Capture the cell that displays the provided text and extract its [x, y] central coordinate. 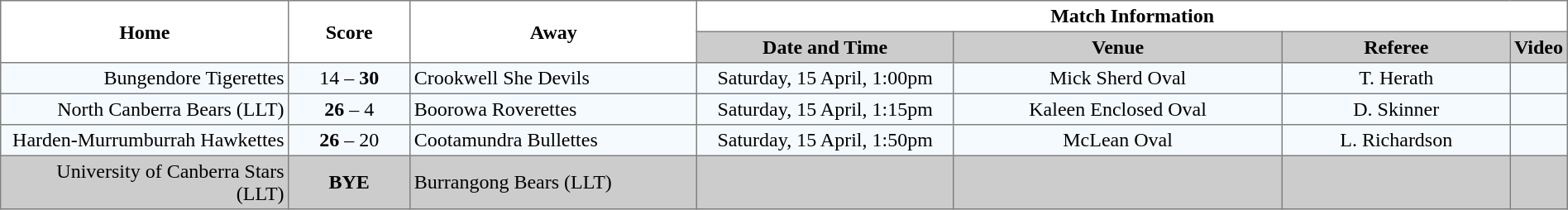
Match Information [1132, 17]
Venue [1118, 47]
Saturday, 15 April, 1:15pm [825, 109]
Burrangong Bears (LLT) [554, 182]
Home [145, 31]
Harden-Murrumburrah Hawkettes [145, 141]
Date and Time [825, 47]
Score [349, 31]
BYE [349, 182]
D. Skinner [1396, 109]
University of Canberra Stars (LLT) [145, 182]
14 – 30 [349, 79]
Mick Sherd Oval [1118, 79]
L. Richardson [1396, 141]
Bungendore Tigerettes [145, 79]
Crookwell She Devils [554, 79]
T. Herath [1396, 79]
Referee [1396, 47]
North Canberra Bears (LLT) [145, 109]
Saturday, 15 April, 1:50pm [825, 141]
Saturday, 15 April, 1:00pm [825, 79]
McLean Oval [1118, 141]
26 – 20 [349, 141]
Away [554, 31]
Cootamundra Bullettes [554, 141]
Kaleen Enclosed Oval [1118, 109]
26 – 4 [349, 109]
Boorowa Roverettes [554, 109]
Video [1539, 47]
